Detect which cell encompasses the target text, then output its [X, Y] center coordinate. 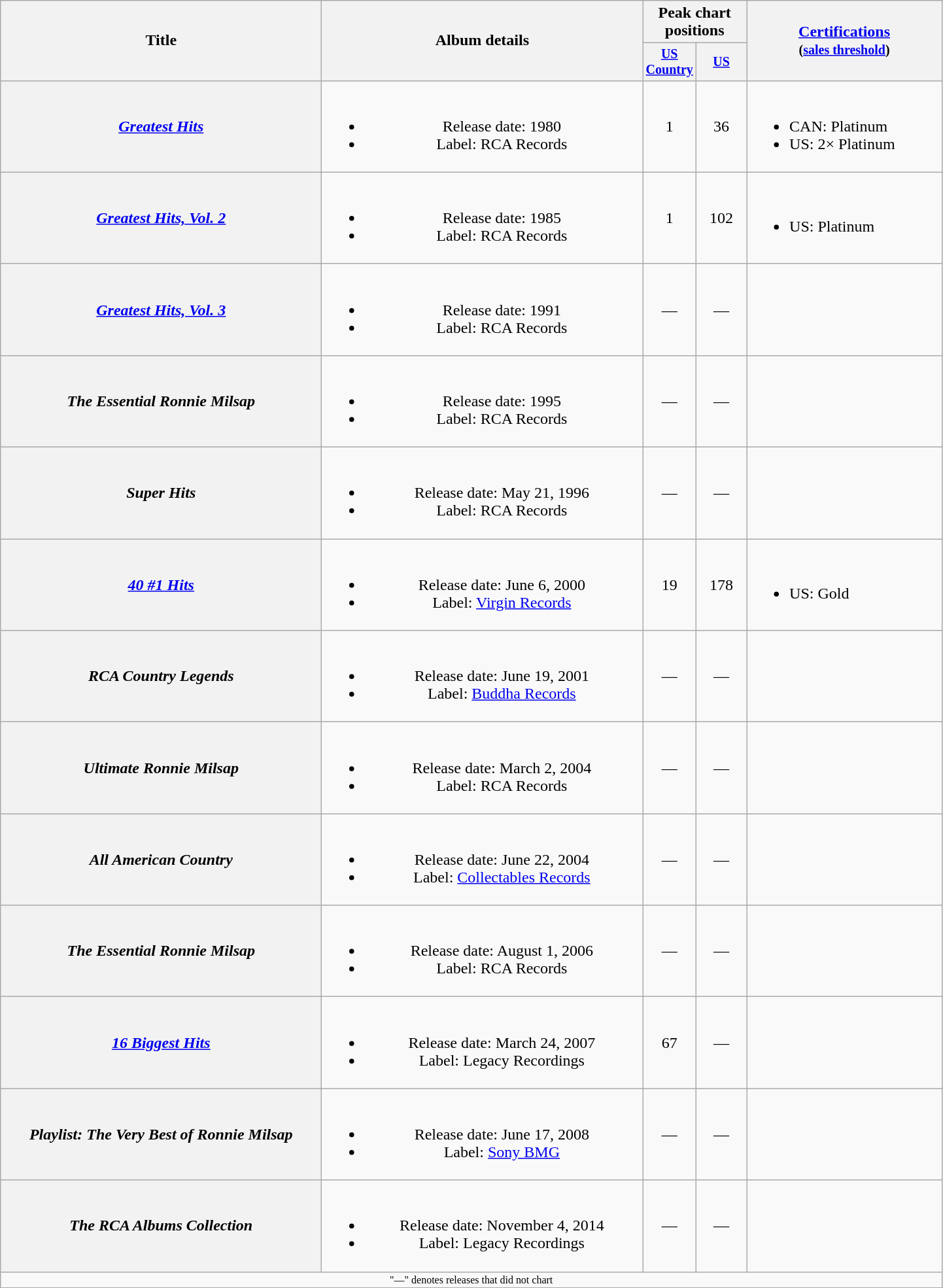
19 [670, 585]
Greatest Hits, Vol. 3 [161, 309]
Release date: March 2, 2004Label: RCA Records [483, 768]
US [722, 61]
All American Country [161, 860]
Ultimate Ronnie Milsap [161, 768]
Super Hits [161, 493]
RCA Country Legends [161, 676]
US Country [670, 61]
Release date: June 17, 2008Label: Sony BMG [483, 1134]
Release date: May 21, 1996Label: RCA Records [483, 493]
Certifications(sales threshold) [845, 41]
Release date: August 1, 2006Label: RCA Records [483, 951]
16 Biggest Hits [161, 1043]
67 [670, 1043]
102 [722, 218]
Release date: November 4, 2014Label: Legacy Recordings [483, 1226]
Release date: 1995Label: RCA Records [483, 401]
Release date: 1980Label: RCA Records [483, 126]
Playlist: The Very Best of Ronnie Milsap [161, 1134]
178 [722, 585]
Release date: June 19, 2001Label: Buddha Records [483, 676]
Peak chartpositions [694, 22]
Greatest Hits [161, 126]
36 [722, 126]
Greatest Hits, Vol. 2 [161, 218]
Title [161, 41]
Release date: March 24, 2007Label: Legacy Recordings [483, 1043]
"—" denotes releases that did not chart [472, 1279]
US: Platinum [845, 218]
CAN: PlatinumUS: 2× Platinum [845, 126]
US: Gold [845, 585]
Album details [483, 41]
Release date: 1985Label: RCA Records [483, 218]
Release date: 1991Label: RCA Records [483, 309]
The RCA Albums Collection [161, 1226]
Release date: June 22, 2004Label: Collectables Records [483, 860]
40 #1 Hits [161, 585]
Release date: June 6, 2000Label: Virgin Records [483, 585]
